Search for the cell housing the specified text and yield its (X, Y) center coordinate. 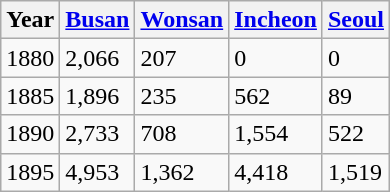
1880 (30, 58)
4,418 (276, 172)
1,554 (276, 134)
Year (30, 20)
Wonsan (182, 20)
1,896 (98, 96)
1885 (30, 96)
708 (182, 134)
Busan (98, 20)
1895 (30, 172)
89 (356, 96)
1890 (30, 134)
Seoul (356, 20)
235 (182, 96)
Incheon (276, 20)
2,733 (98, 134)
4,953 (98, 172)
1,362 (182, 172)
562 (276, 96)
522 (356, 134)
207 (182, 58)
1,519 (356, 172)
2,066 (98, 58)
